Locate the cell with the specified text and output its [x, y] center coordinate. 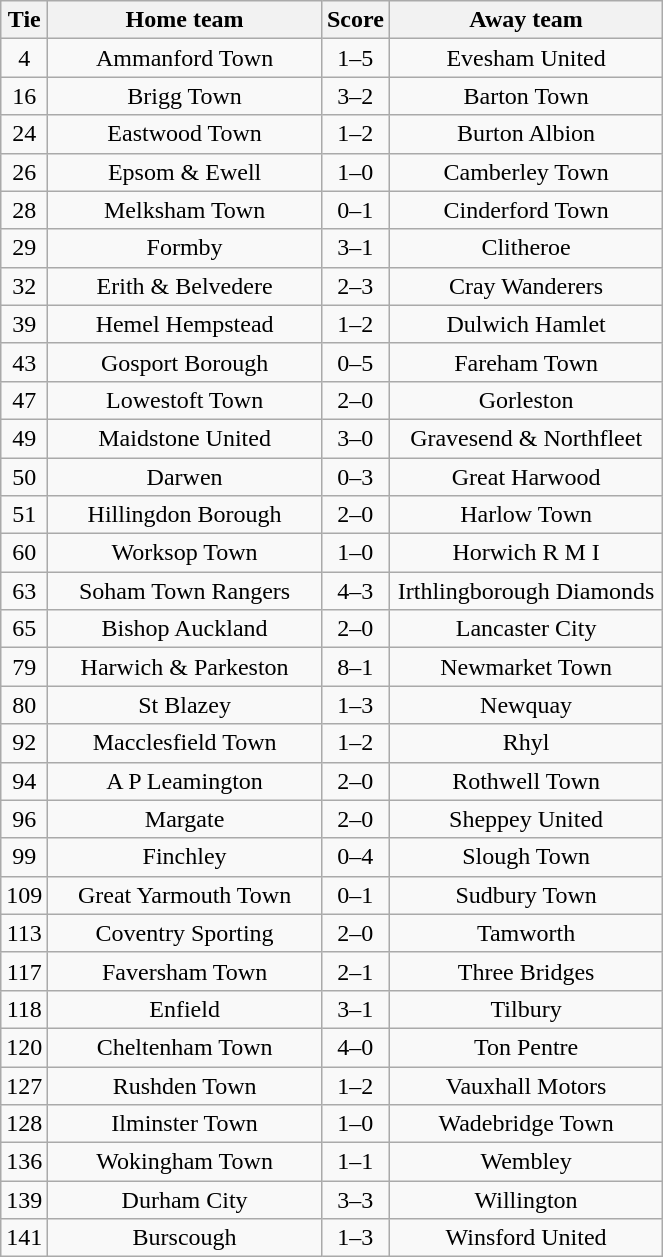
63 [24, 591]
Camberley Town [526, 172]
Wadebridge Town [526, 1124]
Sheppey United [526, 819]
Three Bridges [526, 971]
Away team [526, 20]
50 [24, 477]
Brigg Town [185, 96]
Erith & Belvedere [185, 286]
3–2 [355, 96]
Burton Albion [526, 134]
Great Harwood [526, 477]
Winsford United [526, 1238]
39 [24, 324]
79 [24, 667]
Vauxhall Motors [526, 1085]
0–3 [355, 477]
128 [24, 1124]
3–0 [355, 438]
Rhyl [526, 743]
Barton Town [526, 96]
Finchley [185, 857]
Hemel Hempstead [185, 324]
Melksham Town [185, 210]
Cinderford Town [526, 210]
St Blazey [185, 705]
Ton Pentre [526, 1047]
Lancaster City [526, 629]
Gorleston [526, 400]
Darwen [185, 477]
Horwich R M I [526, 553]
Gosport Borough [185, 362]
Sudbury Town [526, 895]
Coventry Sporting [185, 933]
Score [355, 20]
Fareham Town [526, 362]
2–3 [355, 286]
Faversham Town [185, 971]
Irthlingborough Diamonds [526, 591]
47 [24, 400]
Macclesfield Town [185, 743]
Clitheroe [526, 248]
51 [24, 515]
Harlow Town [526, 515]
4–0 [355, 1047]
118 [24, 1009]
80 [24, 705]
0–4 [355, 857]
2–1 [355, 971]
Enfield [185, 1009]
Hillingdon Borough [185, 515]
60 [24, 553]
4 [24, 58]
127 [24, 1085]
Maidstone United [185, 438]
A P Leamington [185, 781]
Rushden Town [185, 1085]
Bishop Auckland [185, 629]
3–3 [355, 1200]
1–1 [355, 1162]
109 [24, 895]
1–5 [355, 58]
Burscough [185, 1238]
Slough Town [526, 857]
26 [24, 172]
Home team [185, 20]
Newquay [526, 705]
Lowestoft Town [185, 400]
Cheltenham Town [185, 1047]
8–1 [355, 667]
65 [24, 629]
136 [24, 1162]
141 [24, 1238]
120 [24, 1047]
43 [24, 362]
Dulwich Hamlet [526, 324]
99 [24, 857]
Formby [185, 248]
Rothwell Town [526, 781]
49 [24, 438]
Great Yarmouth Town [185, 895]
24 [24, 134]
Epsom & Ewell [185, 172]
117 [24, 971]
Soham Town Rangers [185, 591]
Margate [185, 819]
Evesham United [526, 58]
139 [24, 1200]
Wembley [526, 1162]
Wokingham Town [185, 1162]
Durham City [185, 1200]
Tilbury [526, 1009]
94 [24, 781]
Cray Wanderers [526, 286]
28 [24, 210]
113 [24, 933]
92 [24, 743]
Newmarket Town [526, 667]
4–3 [355, 591]
Worksop Town [185, 553]
32 [24, 286]
Gravesend & Northfleet [526, 438]
96 [24, 819]
Willington [526, 1200]
16 [24, 96]
Ammanford Town [185, 58]
Harwich & Parkeston [185, 667]
29 [24, 248]
0–5 [355, 362]
Tie [24, 20]
Ilminster Town [185, 1124]
Tamworth [526, 933]
Eastwood Town [185, 134]
